Search for the cell housing the specified text and yield its (X, Y) center coordinate. 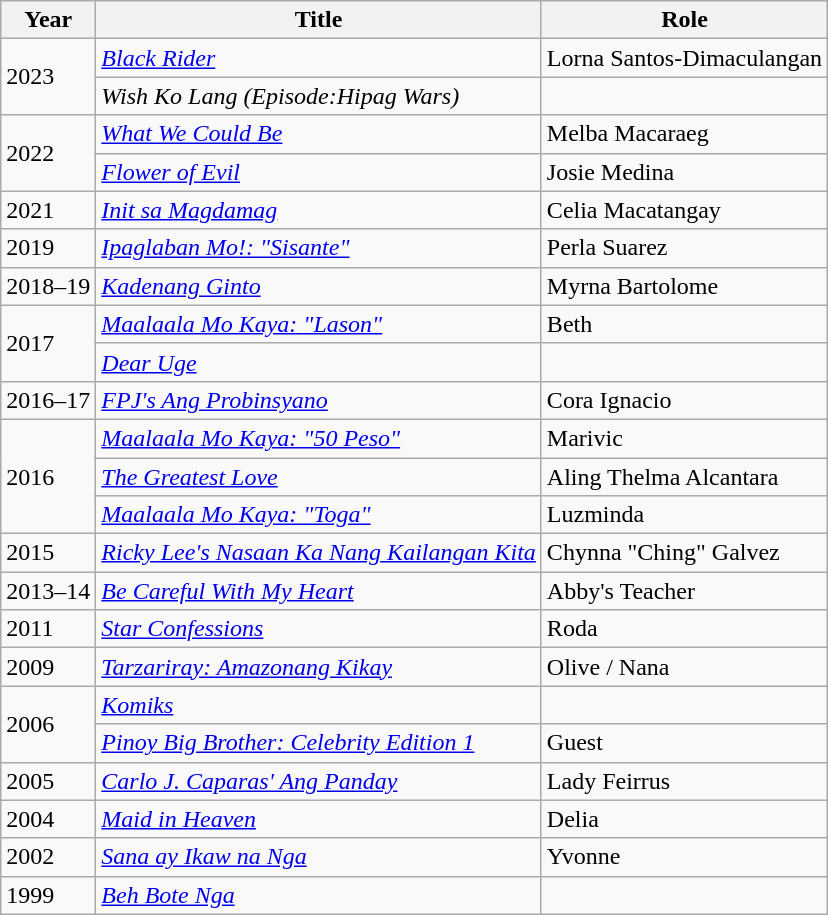
2021 (48, 210)
Chynna "Ching" Galvez (684, 553)
Maalaala Mo Kaya: "50 Peso" (319, 438)
Lorna Santos-Dimaculangan (684, 58)
2011 (48, 629)
2016–17 (48, 400)
The Greatest Love (319, 477)
Ricky Lee's Nasaan Ka Nang Kailangan Kita (319, 553)
Init sa Magdamag (319, 210)
Aling Thelma Alcantara (684, 477)
Kadenang Ginto (319, 286)
2009 (48, 667)
FPJ's Ang Probinsyano (319, 400)
Luzminda (684, 515)
Dear Uge (319, 362)
1999 (48, 895)
Olive / Nana (684, 667)
Melba Macaraeg (684, 134)
2005 (48, 781)
Abby's Teacher (684, 591)
Title (319, 20)
2013–14 (48, 591)
Perla Suarez (684, 248)
Komiks (319, 705)
Beh Bote Nga (319, 895)
Delia (684, 819)
Star Confessions (319, 629)
2018–19 (48, 286)
Cora Ignacio (684, 400)
Yvonne (684, 857)
Maid in Heaven (319, 819)
Marivic (684, 438)
Myrna Bartolome (684, 286)
Maalaala Mo Kaya: "Lason" (319, 324)
Guest (684, 743)
2016 (48, 476)
Beth (684, 324)
Ipaglaban Mo!: "Sisante" (319, 248)
Flower of Evil (319, 172)
Role (684, 20)
2022 (48, 153)
What We Could Be (319, 134)
2017 (48, 343)
2023 (48, 77)
Tarzariray: Amazonang Kikay (319, 667)
2019 (48, 248)
Celia Macatangay (684, 210)
Carlo J. Caparas' Ang Panday (319, 781)
Maalaala Mo Kaya: "Toga" (319, 515)
Pinoy Big Brother: Celebrity Edition 1 (319, 743)
Be Careful With My Heart (319, 591)
Josie Medina (684, 172)
2002 (48, 857)
Sana ay Ikaw na Nga (319, 857)
2004 (48, 819)
Roda (684, 629)
Lady Feirrus (684, 781)
Black Rider (319, 58)
2015 (48, 553)
Wish Ko Lang (Episode:Hipag Wars) (319, 96)
2006 (48, 724)
Year (48, 20)
